Determine the [X, Y] coordinate at the center of the cell enclosing the given text.  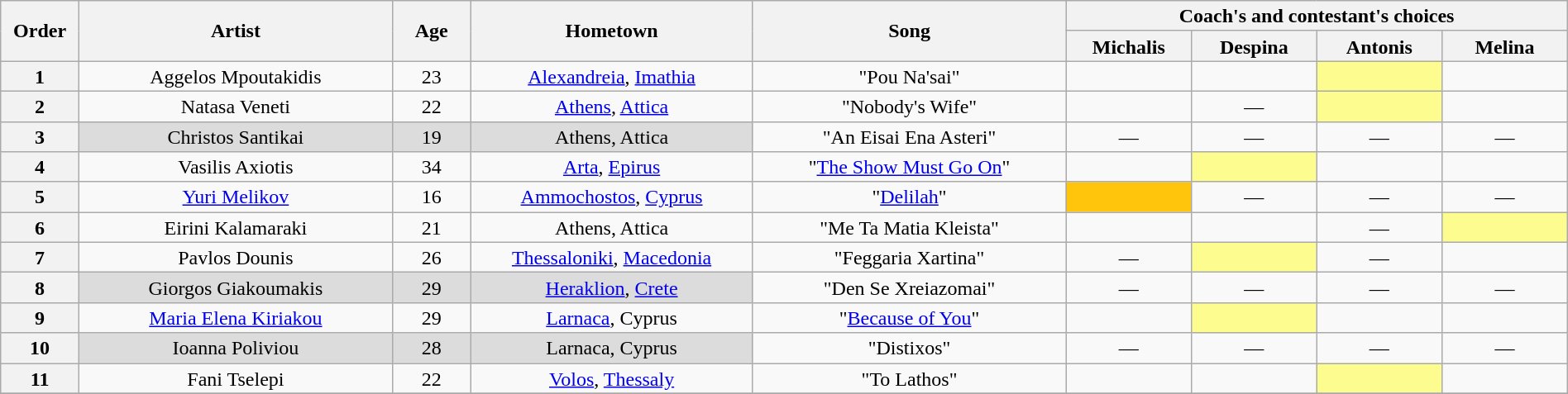
Artist [235, 31]
28 [432, 349]
4 [40, 167]
Aggelos Mpoutakidis [235, 76]
Natasa Veneti [235, 106]
Melina [1505, 46]
Ammochostos, Cyprus [612, 197]
"Nobody's Wife" [910, 106]
"To Lathos" [910, 378]
Order [40, 31]
3 [40, 137]
Age [432, 31]
Coach's and contestant's choices [1317, 17]
"An Eisai Ena Asteri" [910, 137]
"Den Se Xreiazomai" [910, 287]
6 [40, 228]
Antonis [1379, 46]
Despina [1255, 46]
"Distixos" [910, 349]
34 [432, 167]
26 [432, 258]
Maria Elena Kiriakou [235, 317]
Alexandreia, Imathia [612, 76]
"Delilah" [910, 197]
7 [40, 258]
9 [40, 317]
10 [40, 349]
Ioanna Poliviou [235, 349]
Arta, Epirus [612, 167]
Giorgos Giakoumakis [235, 287]
1 [40, 76]
"Feggaria Xartina" [910, 258]
Heraklion, Crete [612, 287]
Pavlos Dounis [235, 258]
"The Show Must Go On" [910, 167]
11 [40, 378]
23 [432, 76]
"Because of You" [910, 317]
Yuri Melikov [235, 197]
Fani Tselepi [235, 378]
19 [432, 137]
Christos Santikai [235, 137]
Eirini Kalamaraki [235, 228]
Michalis [1129, 46]
Song [910, 31]
21 [432, 228]
"Me Ta Matia Kleista" [910, 228]
5 [40, 197]
16 [432, 197]
8 [40, 287]
"Pou Na'sai" [910, 76]
Volos, Thessaly [612, 378]
2 [40, 106]
Thessaloniki, Macedonia [612, 258]
Hometown [612, 31]
Vasilis Axiotis [235, 167]
